Return [x, y] of the center of cell containing provided text 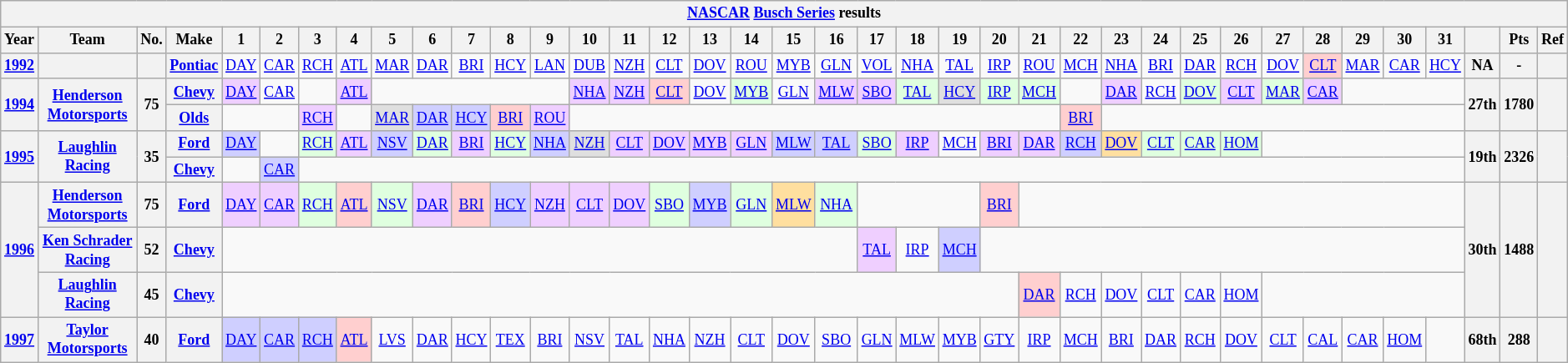
19 [959, 40]
1488 [1520, 250]
12 [670, 40]
16 [837, 40]
4 [354, 40]
2 [280, 40]
No. [152, 40]
Year [20, 40]
45 [152, 295]
30 [1404, 40]
GTY [999, 340]
- [1520, 65]
Ref [1553, 40]
Pontiac [194, 65]
22 [1080, 40]
CAL [1323, 340]
68th [1483, 340]
8 [511, 40]
Team [87, 40]
35 [152, 157]
21 [1039, 40]
288 [1520, 340]
2326 [1520, 157]
Olds [194, 117]
9 [550, 40]
1996 [20, 250]
TEX [511, 340]
27 [1283, 40]
25 [1200, 40]
26 [1241, 40]
52 [152, 250]
Make [194, 40]
1994 [20, 104]
30th [1483, 250]
27th [1483, 104]
3 [317, 40]
24 [1161, 40]
23 [1121, 40]
LVS [392, 340]
40 [152, 340]
NA [1483, 65]
1780 [1520, 104]
11 [630, 40]
29 [1363, 40]
19th [1483, 157]
7 [471, 40]
28 [1323, 40]
1995 [20, 157]
5 [392, 40]
14 [751, 40]
1997 [20, 340]
17 [877, 40]
13 [710, 40]
Taylor Motorsports [87, 340]
1992 [20, 65]
15 [793, 40]
10 [589, 40]
Ken Schrader Racing [87, 250]
6 [432, 40]
Pts [1520, 40]
LAN [550, 65]
31 [1446, 40]
1 [241, 40]
VOL [877, 65]
18 [917, 40]
NASCAR Busch Series results [784, 13]
DUB [589, 65]
20 [999, 40]
